Detect which cell encompasses the target text, then output its [x, y] center coordinate. 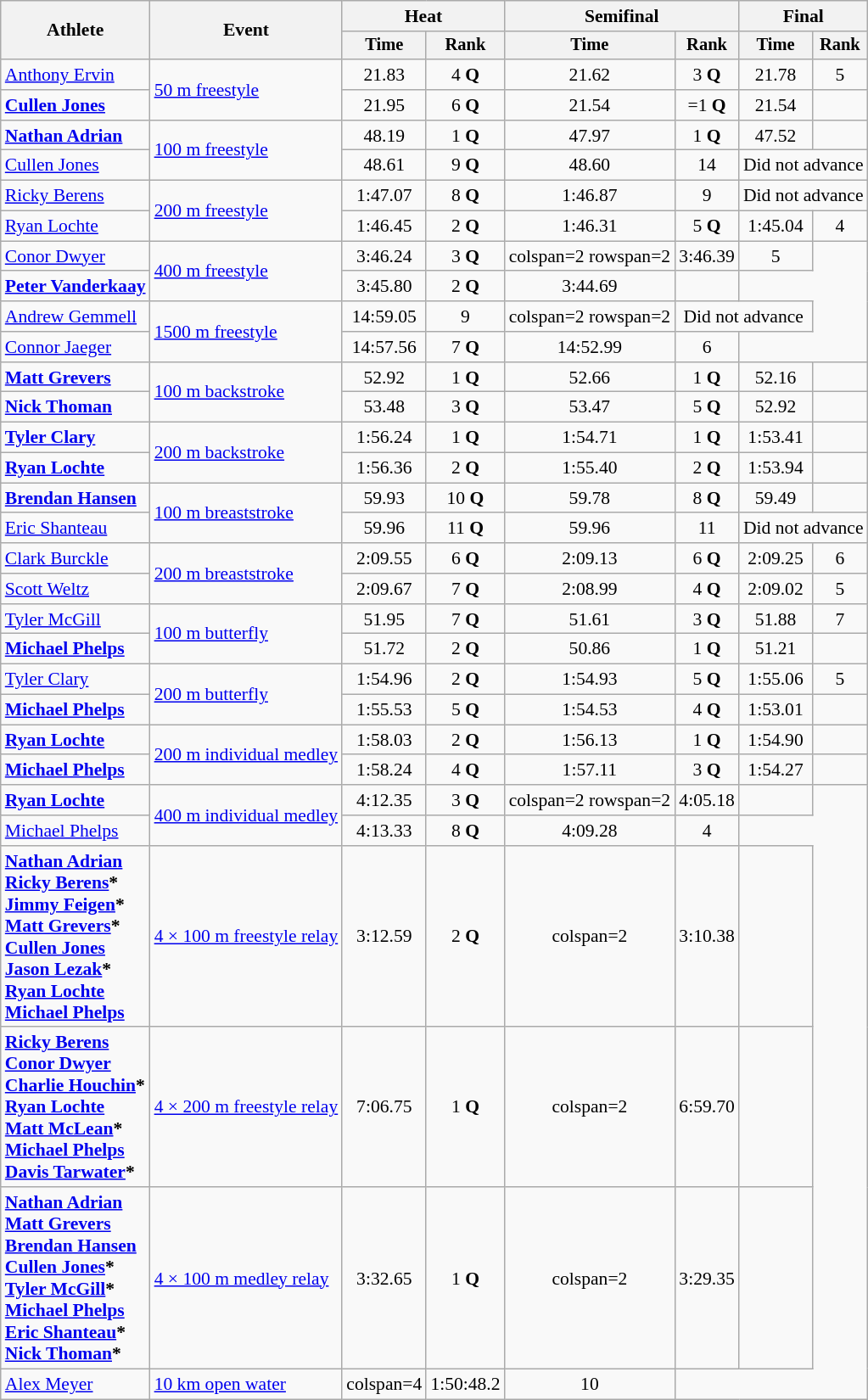
3:46.24 [384, 256]
51.95 [384, 619]
2:09.13 [591, 558]
100 m butterfly [246, 635]
53.47 [591, 407]
2:08.99 [591, 589]
Ricky BerensConor DwyerCharlie Houchin*Ryan LochteMatt McLean*Michael PhelpsDavis Tarwater* [76, 1108]
Tyler McGill [76, 619]
Peter Vanderkaay [76, 287]
1:54.53 [591, 710]
1:54.93 [591, 680]
200 m breaststroke [246, 574]
1:46.45 [384, 227]
1:54.90 [776, 740]
48.60 [591, 165]
200 m butterfly [246, 694]
1:57.11 [591, 770]
10 Q [465, 498]
51.21 [776, 649]
1:58.03 [384, 740]
53.48 [384, 407]
51.61 [591, 619]
51.88 [776, 619]
3:29.35 [707, 1278]
14:57.56 [384, 347]
48.19 [384, 136]
200 m backstroke [246, 453]
400 m individual medley [246, 815]
Final [804, 16]
4 × 100 m freestyle relay [246, 937]
51.72 [384, 649]
4 × 200 m freestyle relay [246, 1108]
2:09.25 [776, 558]
1500 m freestyle [246, 331]
48.61 [384, 165]
Ricky Berens [76, 196]
Nathan AdrianRicky Berens*Jimmy Feigen*Matt Grevers*Cullen JonesJason Lezak*Ryan LochteMichael Phelps [76, 937]
6:59.70 [707, 1108]
100 m freestyle [246, 151]
11 [707, 529]
21.78 [776, 75]
3:12.59 [384, 937]
100 m breaststroke [246, 512]
59.93 [384, 498]
21.62 [591, 75]
1:55.40 [591, 468]
4:09.28 [591, 831]
Scott Weltz [76, 589]
Conor Dwyer [76, 256]
1:47.07 [384, 196]
Connor Jaeger [76, 347]
2:09.02 [776, 589]
1:53.01 [776, 710]
4 × 100 m medley relay [246, 1278]
Eric Shanteau [76, 529]
Andrew Gemmell [76, 316]
1:54.27 [776, 770]
Event [246, 31]
21.83 [384, 75]
Alex Meyer [76, 1385]
7:06.75 [384, 1108]
2:09.55 [384, 558]
Heat [423, 16]
1:54.96 [384, 680]
52.16 [776, 378]
1:56.24 [384, 438]
59.49 [776, 498]
colspan=4 [384, 1385]
47.97 [591, 136]
59.78 [591, 498]
Anthony Ervin [76, 75]
1:46.87 [591, 196]
Clark Burckle [76, 558]
Athlete [76, 31]
9 Q [465, 165]
400 m freestyle [246, 272]
10 [591, 1385]
Nathan Adrian [76, 136]
1:53.94 [776, 468]
Nathan AdrianMatt GreversBrendan HansenCullen Jones*Tyler McGill*Michael PhelpsEric Shanteau*Nick Thoman* [76, 1278]
100 m backstroke [246, 392]
3:10.38 [707, 937]
1:56.13 [591, 740]
1:56.36 [384, 468]
Matt Grevers [76, 378]
3:44.69 [591, 287]
52.66 [591, 378]
4:12.35 [384, 800]
47.52 [776, 136]
1:45.04 [776, 227]
50 m freestyle [246, 90]
50.86 [591, 649]
4:05.18 [707, 800]
1:58.24 [384, 770]
200 m individual medley [246, 755]
14:59.05 [384, 316]
7 [840, 619]
14:52.99 [591, 347]
1:55.06 [776, 680]
Nick Thoman [76, 407]
3:32.65 [384, 1278]
10 km open water [246, 1385]
1:50:48.2 [465, 1385]
14 [707, 165]
Semifinal [622, 16]
1:46.31 [591, 227]
21.95 [384, 105]
3:46.39 [707, 256]
1:53.41 [776, 438]
4:13.33 [384, 831]
1:54.71 [591, 438]
2:09.67 [384, 589]
11 Q [465, 529]
=1 Q [707, 105]
3:45.80 [384, 287]
Brendan Hansen [76, 498]
1:55.53 [384, 710]
200 m freestyle [246, 210]
